From the cell containing the given text, extract its center point as [X, Y] coordinate. 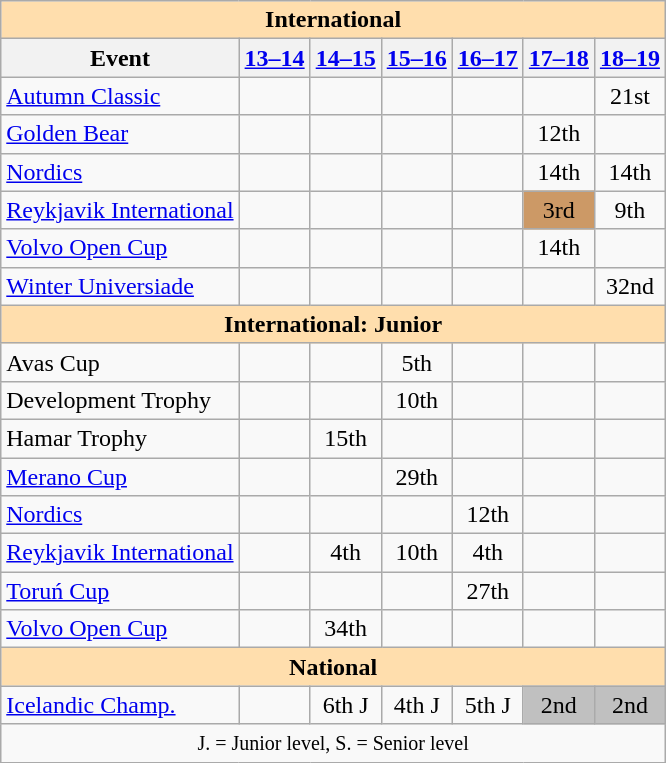
18–19 [630, 58]
4th J [416, 705]
Golden Bear [120, 134]
International [334, 20]
17–18 [558, 58]
29th [416, 477]
16–17 [488, 58]
5th [416, 362]
J. = Junior level, S. = Senior level [334, 743]
Merano Cup [120, 477]
Autumn Classic [120, 96]
Toruń Cup [120, 591]
34th [346, 629]
National [334, 667]
6th J [346, 705]
13–14 [274, 58]
Winter Universiade [120, 286]
Icelandic Champ. [120, 705]
Development Trophy [120, 400]
14–15 [346, 58]
15th [346, 438]
Event [120, 58]
5th J [488, 705]
Hamar Trophy [120, 438]
International: Junior [334, 324]
Avas Cup [120, 362]
9th [630, 210]
15–16 [416, 58]
27th [488, 591]
3rd [558, 210]
32nd [630, 286]
21st [630, 96]
